Return the [x, y] coordinate for the center point of the cell that contains the specified text.  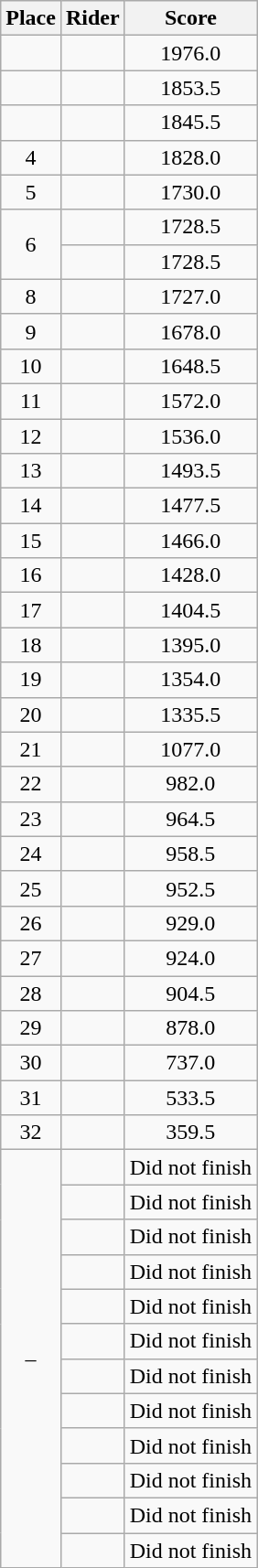
1077.0 [190, 749]
27 [31, 958]
30 [31, 1063]
12 [31, 436]
964.5 [190, 819]
32 [31, 1133]
26 [31, 923]
24 [31, 854]
8 [31, 296]
878.0 [190, 1028]
1572.0 [190, 401]
1730.0 [190, 192]
17 [31, 610]
Rider [92, 18]
9 [31, 331]
1395.0 [190, 645]
20 [31, 714]
1466.0 [190, 541]
904.5 [190, 993]
4 [31, 157]
28 [31, 993]
22 [31, 784]
31 [31, 1098]
982.0 [190, 784]
1493.5 [190, 471]
952.5 [190, 888]
929.0 [190, 923]
1853.5 [190, 88]
359.5 [190, 1133]
25 [31, 888]
1976.0 [190, 53]
Place [31, 18]
14 [31, 506]
1354.0 [190, 680]
6 [31, 244]
13 [31, 471]
18 [31, 645]
533.5 [190, 1098]
924.0 [190, 958]
16 [31, 575]
1678.0 [190, 331]
1428.0 [190, 575]
737.0 [190, 1063]
21 [31, 749]
1828.0 [190, 157]
11 [31, 401]
1477.5 [190, 506]
– [31, 1359]
29 [31, 1028]
1335.5 [190, 714]
1404.5 [190, 610]
23 [31, 819]
1845.5 [190, 123]
1536.0 [190, 436]
10 [31, 366]
958.5 [190, 854]
1727.0 [190, 296]
19 [31, 680]
Score [190, 18]
15 [31, 541]
1648.5 [190, 366]
5 [31, 192]
